Scan for the cell matching the given text and deliver its [x, y] coordinate at center. 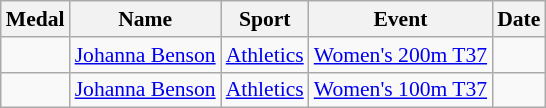
Name [146, 19]
Women's 200m T37 [400, 55]
Sport [265, 19]
Women's 100m T37 [400, 90]
Event [400, 19]
Date [518, 19]
Medal [36, 19]
